Search for the cell housing the specified text and yield its [X, Y] center coordinate. 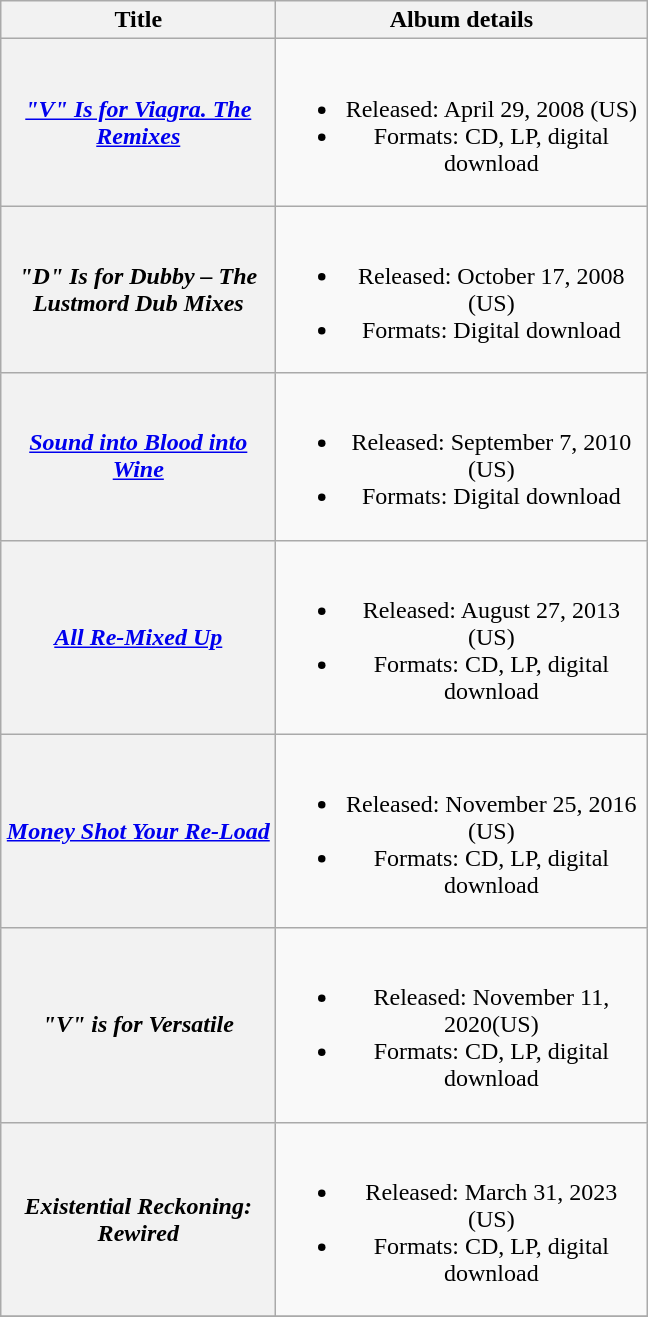
Money Shot Your Re-Load [138, 831]
Released: November 25, 2016 (US)Formats: CD, LP, digital download [462, 831]
Released: April 29, 2008 (US)Formats: CD, LP, digital download [462, 122]
Sound into Blood into Wine [138, 456]
"V" is for Versatile [138, 1025]
Released: September 7, 2010 (US)Formats: Digital download [462, 456]
Released: October 17, 2008 (US)Formats: Digital download [462, 290]
"D" Is for Dubby – The Lustmord Dub Mixes [138, 290]
Released: August 27, 2013 (US)Formats: CD, LP, digital download [462, 637]
Released: March 31, 2023 (US)Formats: CD, LP, digital download [462, 1219]
Existential Reckoning: Rewired [138, 1219]
"V" Is for Viagra. The Remixes [138, 122]
Title [138, 20]
Album details [462, 20]
Released: November 11, 2020(US)Formats: CD, LP, digital download [462, 1025]
All Re-Mixed Up [138, 637]
